Locate the cell with the specified text and output its (x, y) center coordinate. 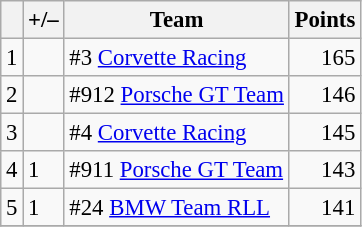
#24 BMW Team RLL (176, 208)
#911 Porsche GT Team (176, 170)
146 (324, 95)
145 (324, 133)
165 (324, 58)
143 (324, 170)
5 (12, 208)
4 (12, 170)
#4 Corvette Racing (176, 133)
+/– (44, 20)
Team (176, 20)
3 (12, 133)
2 (12, 95)
#912 Porsche GT Team (176, 95)
#3 Corvette Racing (176, 58)
141 (324, 208)
Points (324, 20)
